For the text-containing cell, return its midpoint in [X, Y] coordinate format. 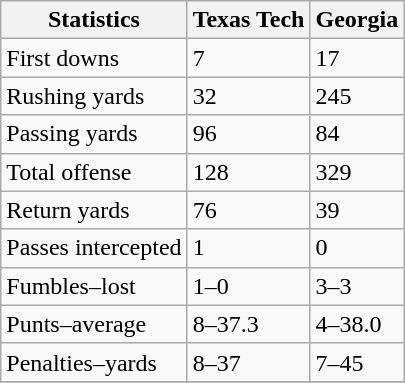
Rushing yards [94, 96]
Total offense [94, 172]
39 [357, 210]
8–37.3 [248, 324]
Statistics [94, 20]
0 [357, 248]
245 [357, 96]
Penalties–yards [94, 362]
8–37 [248, 362]
Passes intercepted [94, 248]
Passing yards [94, 134]
76 [248, 210]
96 [248, 134]
1–0 [248, 286]
84 [357, 134]
Texas Tech [248, 20]
1 [248, 248]
128 [248, 172]
Punts–average [94, 324]
Return yards [94, 210]
32 [248, 96]
7 [248, 58]
Fumbles–lost [94, 286]
4–38.0 [357, 324]
Georgia [357, 20]
329 [357, 172]
7–45 [357, 362]
17 [357, 58]
First downs [94, 58]
3–3 [357, 286]
